Identify which cell holds the provided text, then report its [x, y] central coordinate. 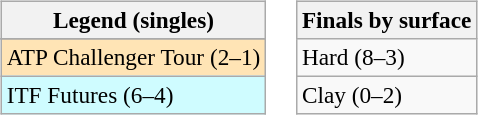
Hard (8–3) [387, 57]
ITF Futures (6–4) [133, 95]
Clay (0–2) [387, 95]
Finals by surface [387, 20]
Legend (singles) [133, 20]
ATP Challenger Tour (2–1) [133, 57]
